Extract the [X, Y] coordinate from the center of the cell holding the provided text.  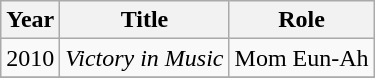
Role [302, 20]
2010 [30, 58]
Mom Eun-Ah [302, 58]
Title [144, 20]
Victory in Music [144, 58]
Year [30, 20]
